From the cell containing the given text, extract its center point as [x, y] coordinate. 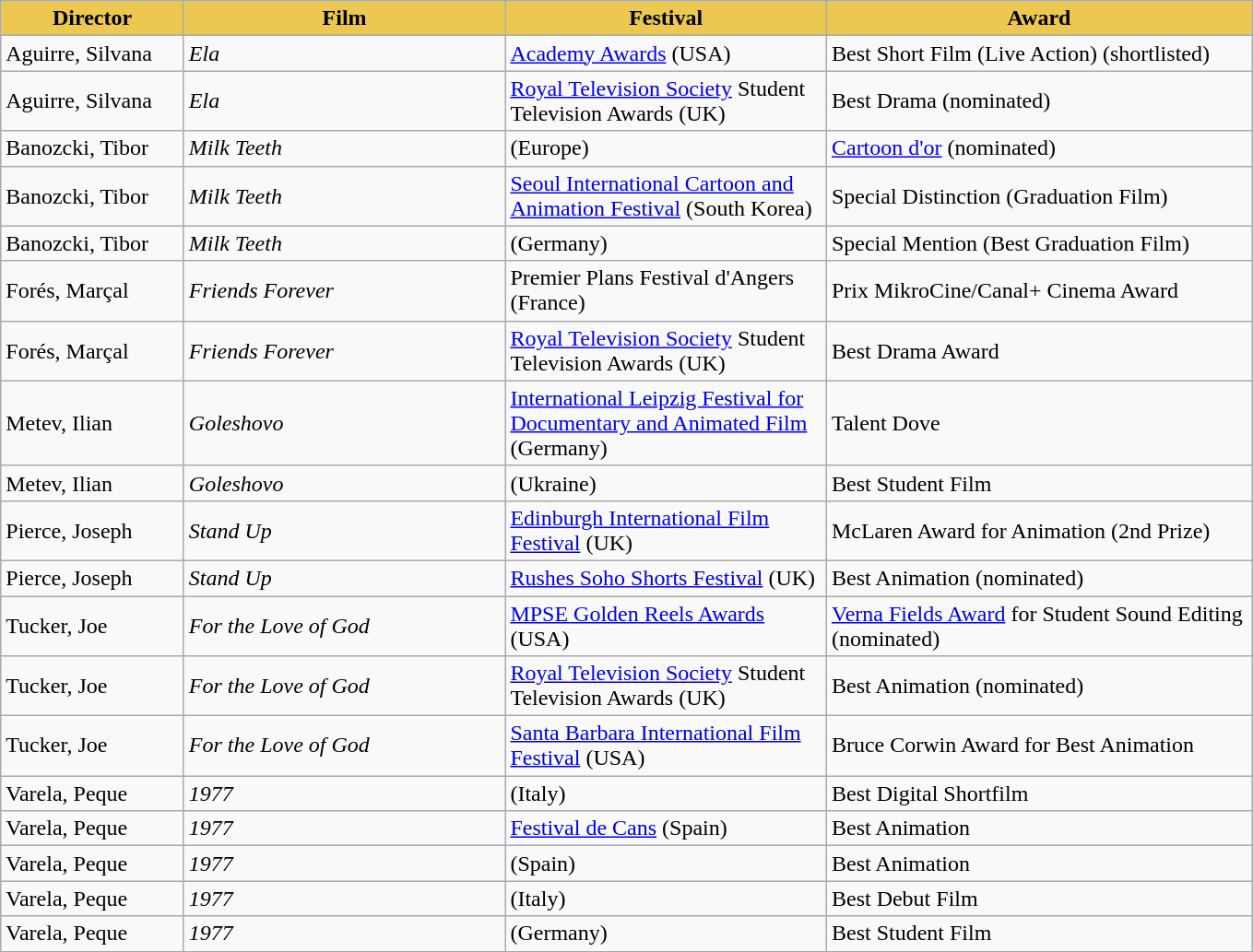
(Spain) [666, 864]
Bruce Corwin Award for Best Animation [1038, 746]
Best Debut Film [1038, 899]
Edinburgh International Film Festival (UK) [666, 531]
Best Drama (nominated) [1038, 101]
Prix MikroCine/Canal+ Cinema Award [1038, 291]
Director [92, 18]
Special Distinction (Graduation Film) [1038, 195]
McLaren Award for Animation (2nd Prize) [1038, 531]
Best Short Film (Live Action) (shortlisted) [1038, 53]
Premier Plans Festival d'Angers (France) [666, 291]
(Europe) [666, 148]
Special Mention (Best Graduation Film) [1038, 243]
MPSE Golden Reels Awards (USA) [666, 625]
Cartoon d'or (nominated) [1038, 148]
International Leipzig Festival for Documentary and Animated Film (Germany) [666, 423]
Verna Fields Award for Student Sound Editing (nominated) [1038, 625]
Award [1038, 18]
Film [345, 18]
Academy Awards (USA) [666, 53]
Santa Barbara International Film Festival (USA) [666, 746]
Rushes Soho Shorts Festival (UK) [666, 578]
Festival [666, 18]
Seoul International Cartoon and Animation Festival (South Korea) [666, 195]
Talent Dove [1038, 423]
Best Digital Shortfilm [1038, 793]
(Ukraine) [666, 483]
Festival de Cans (Spain) [666, 829]
Best Drama Award [1038, 350]
